Output the (X, Y) coordinate of the center of the cell containing the given text.  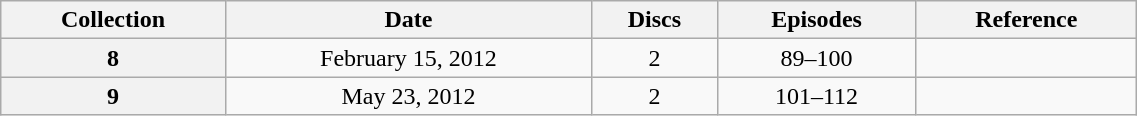
Collection (114, 20)
February 15, 2012 (408, 58)
May 23, 2012 (408, 96)
Reference (1026, 20)
89–100 (816, 58)
101–112 (816, 96)
Episodes (816, 20)
9 (114, 96)
8 (114, 58)
Date (408, 20)
Discs (655, 20)
